Capture the cell that displays the provided text and extract its (x, y) central coordinate. 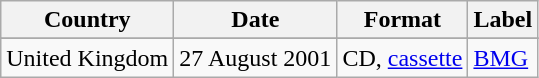
Label (503, 20)
Country (88, 20)
Format (402, 20)
27 August 2001 (256, 58)
BMG (503, 58)
United Kingdom (88, 58)
Date (256, 20)
CD, cassette (402, 58)
